Determine the (X, Y) coordinate at the center of the cell enclosing the given text.  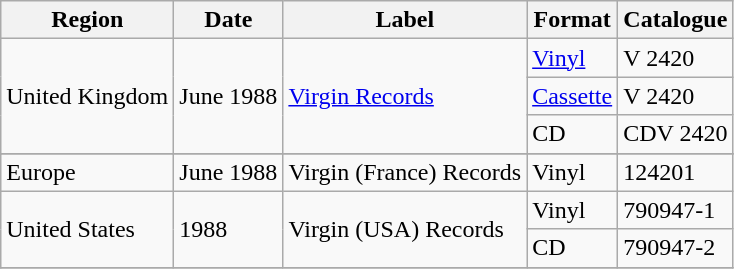
Region (88, 20)
1988 (228, 229)
United States (88, 229)
124201 (676, 172)
Date (228, 20)
Cassette (572, 96)
Virgin Records (405, 96)
790947-1 (676, 210)
Label (405, 20)
Europe (88, 172)
CDV 2420 (676, 134)
790947-2 (676, 248)
Format (572, 20)
Virgin (France) Records (405, 172)
Catalogue (676, 20)
Virgin (USA) Records (405, 229)
United Kingdom (88, 96)
